Output the [X, Y] coordinate of the center of the cell containing the given text.  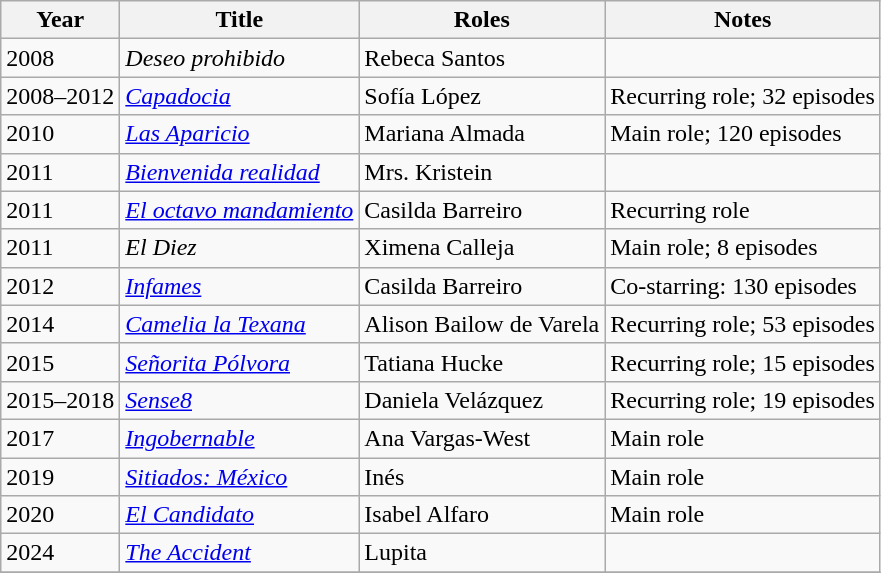
2015 [60, 362]
2010 [60, 134]
Deseo prohibido [240, 58]
The Accident [240, 553]
Ingobernable [240, 438]
Sitiados: México [240, 477]
Tatiana Hucke [482, 362]
Alison Bailow de Varela [482, 324]
Title [240, 20]
Ximena Calleja [482, 248]
El Candidato [240, 515]
Main role; 120 episodes [743, 134]
Sofía López [482, 96]
2008 [60, 58]
Inés [482, 477]
El octavo mandamiento [240, 210]
2012 [60, 286]
Recurring role [743, 210]
Camelia la Texana [240, 324]
Recurring role; 32 episodes [743, 96]
Mariana Almada [482, 134]
2019 [60, 477]
2024 [60, 553]
Bienvenida realidad [240, 172]
Ana Vargas-West [482, 438]
Year [60, 20]
Recurring role; 53 episodes [743, 324]
Daniela Velázquez [482, 400]
Recurring role; 15 episodes [743, 362]
Main role; 8 episodes [743, 248]
El Diez [240, 248]
2014 [60, 324]
Capadocia [240, 96]
Sense8 [240, 400]
Recurring role; 19 episodes [743, 400]
Notes [743, 20]
Lupita [482, 553]
2017 [60, 438]
Infames [240, 286]
2020 [60, 515]
Señorita Pólvora [240, 362]
Isabel Alfaro [482, 515]
Las Aparicio [240, 134]
Roles [482, 20]
Rebeca Santos [482, 58]
2008–2012 [60, 96]
2015–2018 [60, 400]
Mrs. Kristein [482, 172]
Co-starring: 130 episodes [743, 286]
